From the cell containing the given text, extract its center point as [X, Y] coordinate. 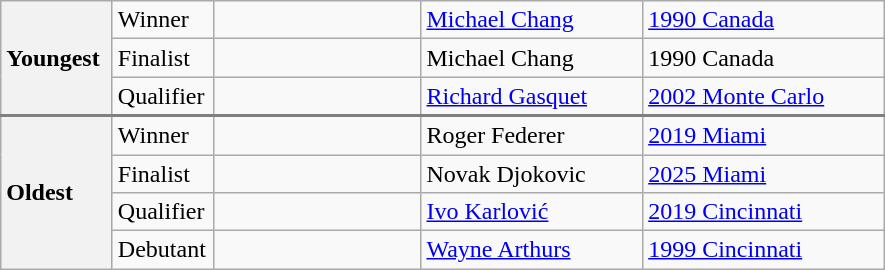
Oldest [57, 192]
2025 Miami [764, 173]
Novak Djokovic [532, 173]
Debutant [162, 250]
Youngest [57, 58]
Ivo Karlović [532, 212]
2019 Cincinnati [764, 212]
Richard Gasquet [532, 96]
2019 Miami [764, 136]
1999 Cincinnati [764, 250]
2002 Monte Carlo [764, 96]
Roger Federer [532, 136]
Wayne Arthurs [532, 250]
